Extract the [X, Y] coordinate from the center of the cell holding the provided text.  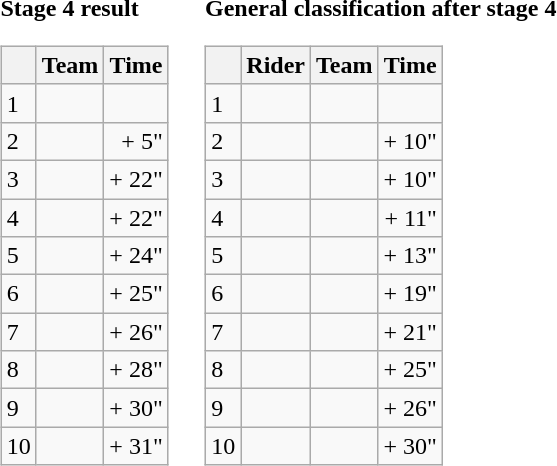
+ 13" [410, 256]
+ 11" [410, 217]
Rider [276, 65]
+ 19" [410, 294]
+ 21" [410, 332]
+ 28" [136, 370]
+ 24" [136, 256]
+ 31" [136, 446]
+ 5" [136, 141]
